Provide the (x, y) coordinate of the cell's center where the given text is located.  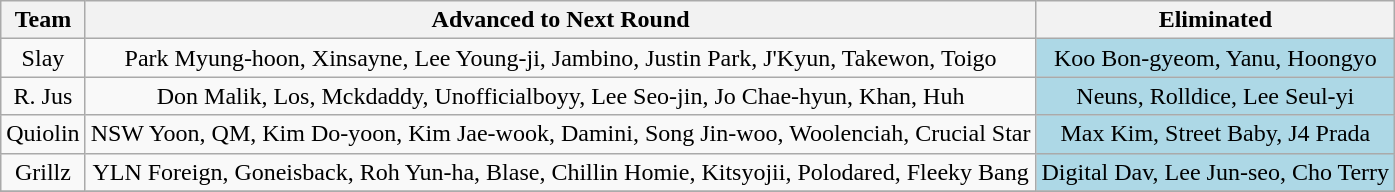
Grillz (43, 172)
Quiolin (43, 134)
Eliminated (1216, 20)
Digital Dav, Lee Jun-seo, Cho Terry (1216, 172)
R. Jus (43, 96)
NSW Yoon, QM, Kim Do-yoon, Kim Jae-wook, Damini, Song Jin-woo, Woolenciah, Crucial Star (560, 134)
Advanced to Next Round (560, 20)
Max Kim, Street Baby, J4 Prada (1216, 134)
YLN Foreign, Goneisback, Roh Yun-ha, Blase, Chillin Homie, Kitsyojii, Polodared, Fleeky Bang (560, 172)
Neuns, Rolldice, Lee Seul-yi (1216, 96)
Don Malik, Los, Mckdaddy, Unofficialboyy, Lee Seo-jin, Jo Chae-hyun, Khan, Huh (560, 96)
Slay (43, 58)
Team (43, 20)
Koo Bon-gyeom, Yanu, Hoongyo (1216, 58)
Park Myung-hoon, Xinsayne, Lee Young-ji, Jambino, Justin Park, J'Kyun, Takewon, Toigo (560, 58)
